Output the [x, y] coordinate of the center of the cell containing the given text.  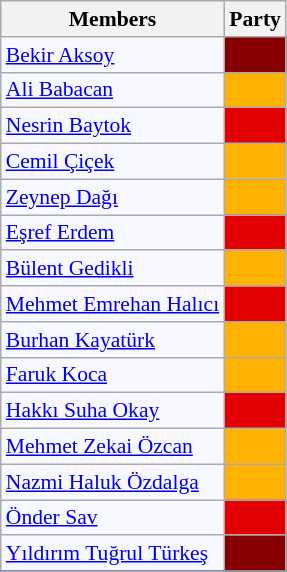
Bekir Aksoy [113, 55]
Faruk Koca [113, 375]
Önder Sav [113, 518]
Members [113, 19]
Bülent Gedikli [113, 269]
Burhan Kayatürk [113, 340]
Mehmet Emrehan Halıcı [113, 304]
Party [255, 19]
Ali Babacan [113, 90]
Zeynep Dağı [113, 197]
Eşref Erdem [113, 233]
Cemil Çiçek [113, 162]
Yıldırım Tuğrul Türkeş [113, 554]
Nesrin Baytok [113, 126]
Hakkı Suha Okay [113, 411]
Nazmi Haluk Özdalga [113, 482]
Mehmet Zekai Özcan [113, 447]
